Identify which cell holds the provided text, then report its (X, Y) central coordinate. 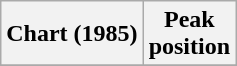
Chart (1985) (72, 34)
Peakposition (189, 34)
